Find where the given text appears and provide that cell's center as [X, Y] coordinate. 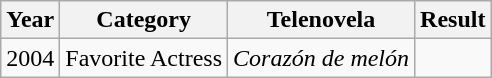
2004 [30, 58]
Category [144, 20]
Telenovela [322, 20]
Favorite Actress [144, 58]
Corazón de melón [322, 58]
Result [453, 20]
Year [30, 20]
